Return (x, y) of the center of cell containing provided text 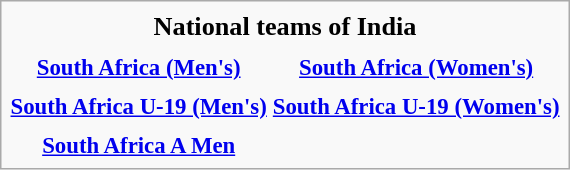
South Africa (Women's) (416, 68)
South Africa A Men (138, 146)
South Africa (Men's) (138, 68)
South Africa U-19 (Men's) (138, 107)
South Africa U-19 (Women's) (416, 107)
National teams of India (285, 26)
